Pinpoint the cell where the given text exists, returning its (X, Y) midpoint coordinate. 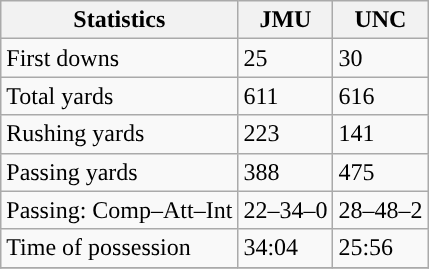
25:56 (380, 248)
141 (380, 134)
34:04 (286, 248)
616 (380, 96)
28–48–2 (380, 210)
Passing: Comp–Att–Int (120, 210)
30 (380, 58)
JMU (286, 20)
Passing yards (120, 172)
Statistics (120, 20)
UNC (380, 20)
Rushing yards (120, 134)
388 (286, 172)
475 (380, 172)
611 (286, 96)
Total yards (120, 96)
223 (286, 134)
22–34–0 (286, 210)
First downs (120, 58)
25 (286, 58)
Time of possession (120, 248)
